Output the [x, y] coordinate of the center of the cell containing the given text.  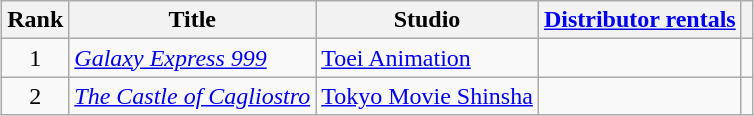
Galaxy Express 999 [192, 58]
The Castle of Cagliostro [192, 96]
Title [192, 20]
Distributor rentals [640, 20]
Tokyo Movie Shinsha [428, 96]
1 [36, 58]
2 [36, 96]
Studio [428, 20]
Toei Animation [428, 58]
Rank [36, 20]
